Scan for the cell matching the given text and deliver its [x, y] coordinate at center. 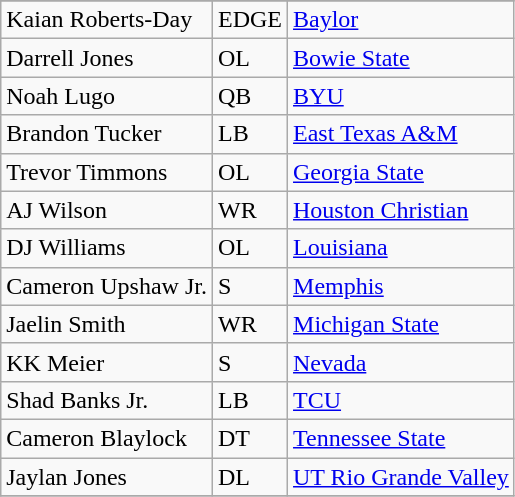
Jaylan Jones [107, 477]
Trevor Timmons [107, 172]
TCU [402, 400]
DJ Williams [107, 248]
BYU [402, 96]
Michigan State [402, 324]
Brandon Tucker [107, 134]
Memphis [402, 286]
Kaian Roberts-Day [107, 20]
EDGE [250, 20]
Darrell Jones [107, 58]
KK Meier [107, 362]
AJ Wilson [107, 210]
UT Rio Grande Valley [402, 477]
Georgia State [402, 172]
Cameron Upshaw Jr. [107, 286]
QB [250, 96]
Noah Lugo [107, 96]
Baylor [402, 20]
Cameron Blaylock [107, 438]
Shad Banks Jr. [107, 400]
Jaelin Smith [107, 324]
Nevada [402, 362]
Louisiana [402, 248]
Tennessee State [402, 438]
DT [250, 438]
Bowie State [402, 58]
East Texas A&M [402, 134]
DL [250, 477]
Houston Christian [402, 210]
